Identify which cell holds the provided text, then report its [x, y] central coordinate. 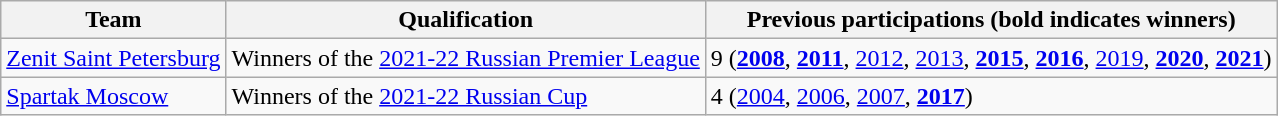
Spartak Moscow [114, 96]
Winners of the 2021-22 Russian Cup [466, 96]
Winners of the 2021-22 Russian Premier League [466, 58]
Qualification [466, 20]
9 (2008, 2011, 2012, 2013, 2015, 2016, 2019, 2020, 2021) [991, 58]
Team [114, 20]
4 (2004, 2006, 2007, 2017) [991, 96]
Previous participations (bold indicates winners) [991, 20]
Zenit Saint Petersburg [114, 58]
